Provide the [X, Y] coordinate of the cell's center where the given text is located.  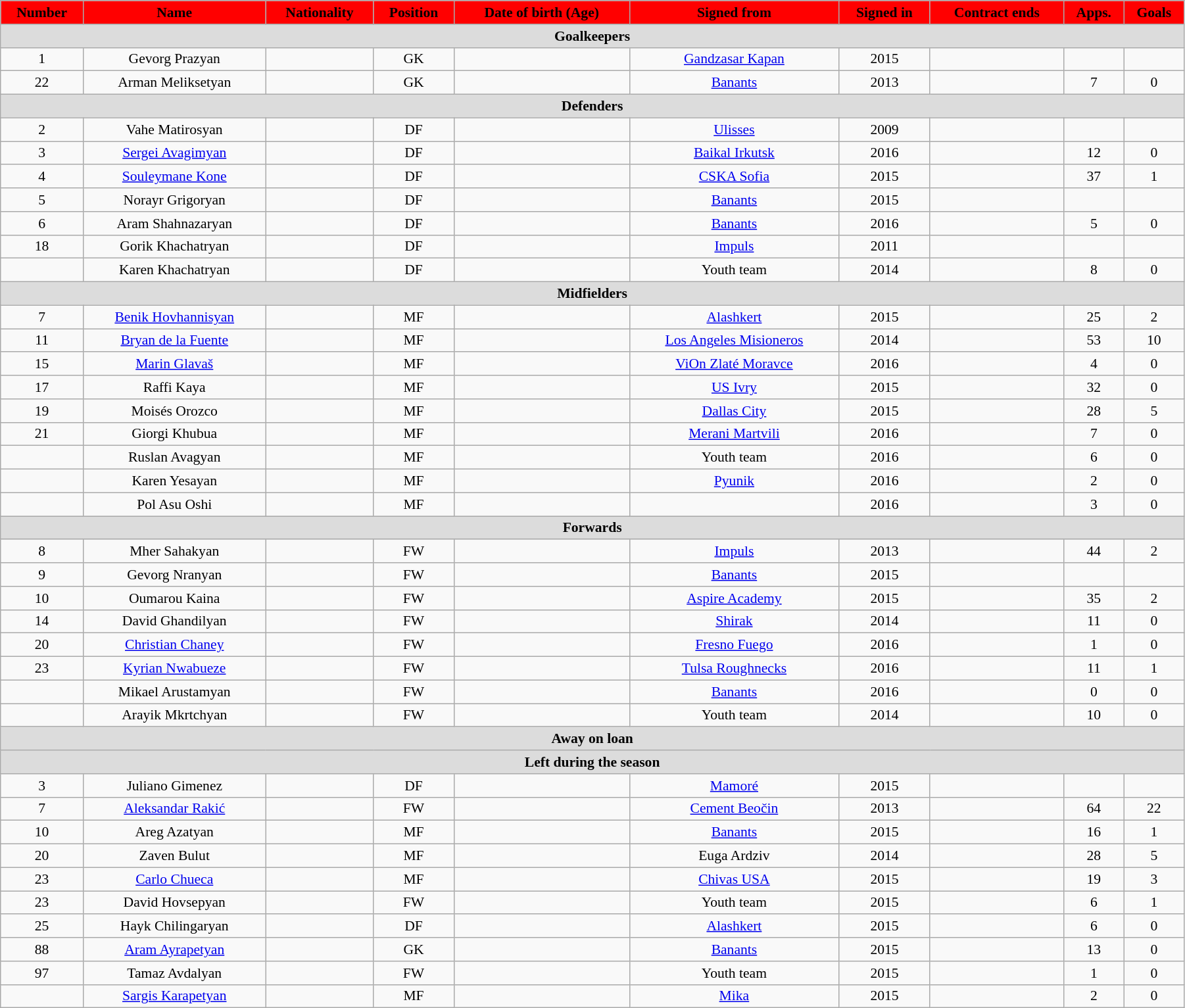
Date of birth (Age) [542, 12]
Aram Shahnazaryan [174, 224]
Mika [734, 996]
Gandzasar Kapan [734, 59]
12 [1094, 153]
Gevorg Prazyan [174, 59]
2011 [885, 247]
16 [1094, 832]
15 [42, 364]
Mikael Arustamyan [174, 692]
32 [1094, 387]
Kyrian Nwabueze [174, 669]
21 [42, 434]
Gevorg Nranyan [174, 575]
Apps. [1094, 12]
9 [42, 575]
97 [42, 973]
Goals [1153, 12]
Bryan de la Fuente [174, 341]
44 [1094, 552]
Mher Sahakyan [174, 552]
Areg Azatyan [174, 832]
Baikal Irkutsk [734, 153]
US Ivry [734, 387]
Hayk Chilingaryan [174, 926]
Signed from [734, 12]
Arman Meliksetyan [174, 83]
Away on loan [592, 739]
Mamoré [734, 786]
Tamaz Avdalyan [174, 973]
13 [1094, 949]
Position [414, 12]
Number [42, 12]
Goalkeepers [592, 36]
Cement Beočin [734, 809]
Zaven Bulut [174, 856]
64 [1094, 809]
Raffi Kaya [174, 387]
Norayr Grigoryan [174, 200]
Aram Ayrapetyan [174, 949]
Aleksandar Rakić [174, 809]
Pyunik [734, 481]
ViOn Zlaté Moravce [734, 364]
Sergei Avagimyan [174, 153]
Pol Asu Oshi [174, 504]
David Ghandilyan [174, 621]
88 [42, 949]
2009 [885, 130]
Gorik Khachatryan [174, 247]
Tulsa Roughnecks [734, 669]
Signed in [885, 12]
Carlo Chueca [174, 879]
Benik Hovhannisyan [174, 317]
Midfielders [592, 294]
Ruslan Avagyan [174, 458]
Shirak [734, 621]
Los Angeles Misioneros [734, 341]
Left during the season [592, 762]
37 [1094, 177]
Name [174, 12]
Nationality [320, 12]
14 [42, 621]
35 [1094, 598]
Moisés Orozco [174, 411]
Christian Chaney [174, 645]
Forwards [592, 528]
Marin Glavaš [174, 364]
53 [1094, 341]
Merani Martvili [734, 434]
Ulisses [734, 130]
Dallas City [734, 411]
Souleymane Kone [174, 177]
Karen Khachatryan [174, 270]
Karen Yesayan [174, 481]
Defenders [592, 107]
CSKA Sofia [734, 177]
Fresno Fuego [734, 645]
Vahe Matirosyan [174, 130]
Contract ends [997, 12]
Oumarou Kaina [174, 598]
Juliano Gimenez [174, 786]
Chivas USA [734, 879]
Sargis Karapetyan [174, 996]
18 [42, 247]
David Hovsepyan [174, 903]
Aspire Academy [734, 598]
Giorgi Khubua [174, 434]
Arayik Mkrtchyan [174, 715]
17 [42, 387]
Euga Ardziv [734, 856]
